Return the [X, Y] coordinate for the center point of the cell that contains the specified text.  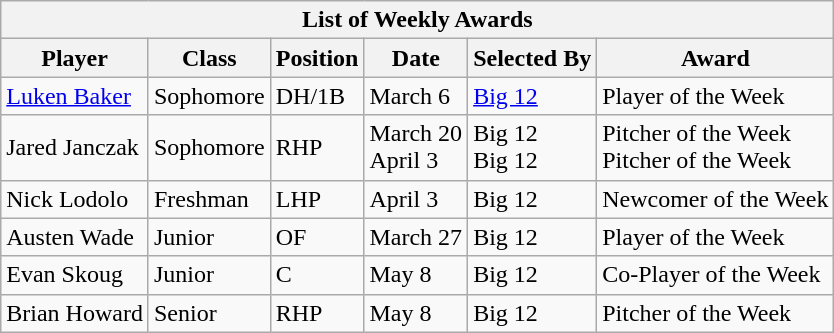
Evan Skoug [75, 275]
Class [209, 58]
Pitcher of the WeekPitcher of the Week [716, 148]
Date [416, 58]
Nick Lodolo [75, 199]
Pitcher of the Week [716, 313]
Big 12Big 12 [532, 148]
Luken Baker [75, 96]
LHP [317, 199]
March 27 [416, 237]
Senior [209, 313]
March 6 [416, 96]
Position [317, 58]
Award [716, 58]
OF [317, 237]
Newcomer of the Week [716, 199]
C [317, 275]
Co-Player of the Week [716, 275]
Austen Wade [75, 237]
Brian Howard [75, 313]
List of Weekly Awards [418, 20]
March 20April 3 [416, 148]
DH/1B [317, 96]
Jared Janczak [75, 148]
Selected By [532, 58]
Freshman [209, 199]
Player [75, 58]
April 3 [416, 199]
